Locate the cell with the specified text and output its (x, y) center coordinate. 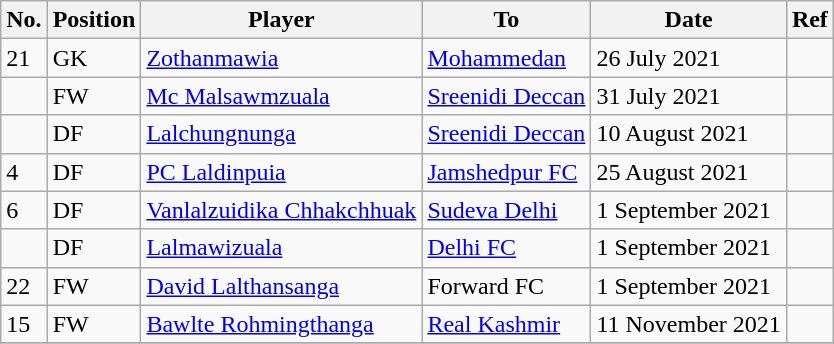
Mc Malsawmzuala (282, 96)
31 July 2021 (688, 96)
No. (24, 20)
22 (24, 286)
PC Laldinpuia (282, 172)
10 August 2021 (688, 134)
Ref (810, 20)
15 (24, 324)
Vanlalzuidika Chhakchhuak (282, 210)
Lalmawizuala (282, 248)
Real Kashmir (506, 324)
25 August 2021 (688, 172)
Jamshedpur FC (506, 172)
Position (94, 20)
4 (24, 172)
Mohammedan (506, 58)
To (506, 20)
Bawlte Rohmingthanga (282, 324)
David Lalthansanga (282, 286)
GK (94, 58)
Forward FC (506, 286)
Lalchungnunga (282, 134)
26 July 2021 (688, 58)
Delhi FC (506, 248)
Date (688, 20)
Player (282, 20)
6 (24, 210)
Zothanmawia (282, 58)
11 November 2021 (688, 324)
Sudeva Delhi (506, 210)
21 (24, 58)
